Find where the given text appears and provide that cell's center as (X, Y) coordinate. 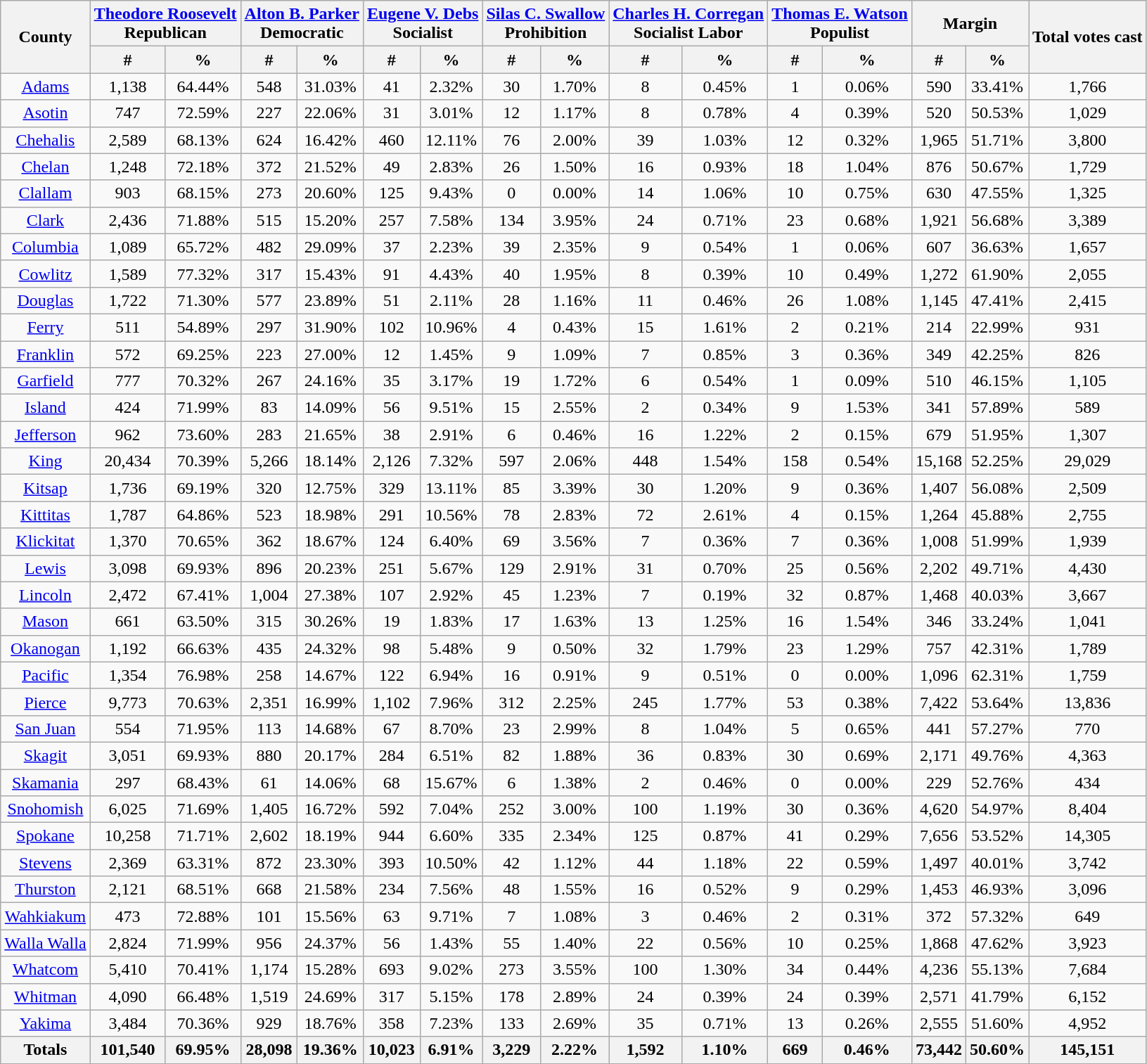
9.02% (451, 970)
0.93% (724, 167)
15.20% (331, 220)
1.55% (574, 890)
0.09% (866, 381)
Charles H. CorreganSocialist Labor (688, 24)
53.64% (997, 702)
2.69% (574, 1023)
10,023 (391, 1050)
1,370 (128, 541)
23.30% (331, 863)
1.38% (574, 783)
12.75% (331, 488)
1,787 (128, 515)
14.06% (331, 783)
70.65% (203, 541)
25 (795, 568)
5,266 (269, 461)
3,051 (128, 755)
8.70% (451, 729)
223 (269, 354)
29.09% (331, 247)
2,171 (938, 755)
2.22% (574, 1050)
2.92% (451, 595)
0.32% (866, 140)
56.08% (997, 488)
53 (795, 702)
448 (646, 461)
28,098 (269, 1050)
16.99% (331, 702)
0.21% (866, 327)
15.28% (331, 970)
129 (511, 568)
520 (938, 113)
31.90% (331, 327)
227 (269, 113)
71.69% (203, 809)
4,430 (1087, 568)
66.63% (203, 648)
3,484 (128, 1023)
777 (128, 381)
1,589 (128, 274)
757 (938, 648)
70.36% (203, 1023)
1,868 (938, 943)
Ferry (45, 327)
31.03% (331, 86)
18 (795, 167)
1.10% (724, 1050)
1,325 (1087, 193)
5,410 (128, 970)
2,509 (1087, 488)
Lincoln (45, 595)
72.88% (203, 916)
2,571 (938, 996)
0.19% (724, 595)
San Juan (45, 729)
283 (269, 435)
880 (269, 755)
944 (391, 836)
134 (511, 220)
10.56% (451, 515)
2.06% (574, 461)
679 (938, 435)
1,248 (128, 167)
14.09% (331, 408)
Garfield (45, 381)
7.32% (451, 461)
64.86% (203, 515)
1,921 (938, 220)
3,389 (1087, 220)
434 (1087, 783)
896 (269, 568)
0.83% (724, 755)
1.95% (574, 274)
73.60% (203, 435)
3.56% (574, 541)
962 (128, 435)
1,029 (1087, 113)
69.19% (203, 488)
101,540 (128, 1050)
Jefferson (45, 435)
1.88% (574, 755)
Pacific (45, 675)
1,264 (938, 515)
2,589 (128, 140)
1.70% (574, 86)
37 (391, 247)
21.52% (331, 167)
Okanogan (45, 648)
Chelan (45, 167)
931 (1087, 327)
315 (269, 622)
40 (511, 274)
76 (511, 140)
6.51% (451, 755)
47.41% (997, 300)
10.96% (451, 327)
929 (269, 1023)
0.68% (866, 220)
82 (511, 755)
2,121 (128, 890)
15,168 (938, 461)
0.45% (724, 86)
2.11% (451, 300)
22.99% (997, 327)
1,453 (938, 890)
1,008 (938, 541)
358 (391, 1023)
69.25% (203, 354)
Eugene V. DebsSocialist (423, 24)
53.52% (997, 836)
1,729 (1087, 167)
Adams (45, 86)
113 (269, 729)
24.16% (331, 381)
1.25% (724, 622)
0.85% (724, 354)
482 (269, 247)
145,151 (1087, 1050)
Island (45, 408)
2.25% (574, 702)
122 (391, 675)
1,041 (1087, 622)
2,369 (128, 863)
234 (391, 890)
1.29% (866, 648)
27.38% (331, 595)
473 (128, 916)
693 (391, 970)
18.76% (331, 1023)
0.38% (866, 702)
Klickitat (45, 541)
King (45, 461)
61 (269, 783)
45 (511, 595)
Skagit (45, 755)
70.32% (203, 381)
27.00% (331, 354)
72.59% (203, 113)
1,138 (128, 86)
51.60% (997, 1023)
0.50% (574, 648)
1.50% (574, 167)
42 (511, 863)
64.44% (203, 86)
548 (269, 86)
85 (511, 488)
57.27% (997, 729)
257 (391, 220)
71.71% (203, 836)
335 (511, 836)
2,472 (128, 595)
54.89% (203, 327)
11 (646, 300)
1,965 (938, 140)
2.55% (574, 408)
51.71% (997, 140)
72 (646, 515)
Total votes cast (1087, 37)
1.72% (574, 381)
Mason (45, 622)
20,434 (128, 461)
77.32% (203, 274)
102 (391, 327)
1,105 (1087, 381)
Cowlitz (45, 274)
4,090 (128, 996)
Theodore RooseveltRepublican (165, 24)
62.31% (997, 675)
101 (269, 916)
1.63% (574, 622)
0.31% (866, 916)
2.89% (574, 996)
6.91% (451, 1050)
Stevens (45, 863)
393 (391, 863)
589 (1087, 408)
124 (391, 541)
5.15% (451, 996)
12.11% (451, 140)
515 (269, 220)
2.61% (724, 515)
91 (391, 274)
0.52% (724, 890)
10,258 (128, 836)
3,096 (1087, 890)
4,363 (1087, 755)
Thomas E. WatsonPopulist (840, 24)
2.35% (574, 247)
8,404 (1087, 809)
2,555 (938, 1023)
158 (795, 461)
Clallam (45, 193)
6,025 (128, 809)
66.48% (203, 996)
1.83% (451, 622)
55 (511, 943)
4.43% (451, 274)
2,351 (269, 702)
44 (646, 863)
Silas C. SwallowProhibition (546, 24)
577 (269, 300)
83 (269, 408)
6.94% (451, 675)
245 (646, 702)
624 (269, 140)
22.06% (331, 113)
7.96% (451, 702)
1.22% (724, 435)
252 (511, 809)
3.39% (574, 488)
341 (938, 408)
29,029 (1087, 461)
70.41% (203, 970)
2,202 (938, 568)
1.43% (451, 943)
Franklin (45, 354)
10.50% (451, 863)
590 (938, 86)
3.01% (451, 113)
1,497 (938, 863)
3,667 (1087, 595)
312 (511, 702)
Totals (45, 1050)
1,004 (269, 595)
5.48% (451, 648)
Whitman (45, 996)
1,519 (269, 996)
3.95% (574, 220)
18.67% (331, 541)
76.98% (203, 675)
Margin (970, 24)
251 (391, 568)
Lewis (45, 568)
1,272 (938, 274)
523 (269, 515)
1,354 (128, 675)
19.36% (331, 1050)
78 (511, 515)
0.25% (866, 943)
63.31% (203, 863)
1.06% (724, 193)
36.63% (997, 247)
20.60% (331, 193)
3.00% (574, 809)
1.40% (574, 943)
362 (269, 541)
20.23% (331, 568)
3.17% (451, 381)
Walla Walla (45, 943)
1,145 (938, 300)
4,236 (938, 970)
Columbia (45, 247)
1,736 (128, 488)
68.51% (203, 890)
1,096 (938, 675)
6.60% (451, 836)
607 (938, 247)
3,923 (1087, 943)
51.95% (997, 435)
1.30% (724, 970)
Whatcom (45, 970)
51.99% (997, 541)
16.72% (331, 809)
460 (391, 140)
49.71% (997, 568)
69 (511, 541)
1.23% (574, 595)
14,305 (1087, 836)
7,422 (938, 702)
Thurston (45, 890)
1,405 (269, 809)
1.53% (866, 408)
50.60% (997, 1050)
747 (128, 113)
258 (269, 675)
21.58% (331, 890)
1.79% (724, 648)
2.00% (574, 140)
0.44% (866, 970)
4,620 (938, 809)
51 (391, 300)
20.17% (331, 755)
1,766 (1087, 86)
0.34% (724, 408)
23.89% (331, 300)
63.50% (203, 622)
1,657 (1087, 247)
554 (128, 729)
1.45% (451, 354)
41.79% (997, 996)
46.93% (997, 890)
1.18% (724, 863)
70.63% (203, 702)
511 (128, 327)
6.40% (451, 541)
424 (128, 408)
1.03% (724, 140)
597 (511, 461)
826 (1087, 354)
1.09% (574, 354)
40.03% (997, 595)
649 (1087, 916)
70.39% (203, 461)
15.43% (331, 274)
46.15% (997, 381)
2,602 (269, 836)
572 (128, 354)
7,656 (938, 836)
54.97% (997, 809)
67 (391, 729)
229 (938, 783)
Yakima (45, 1023)
770 (1087, 729)
24.32% (331, 648)
72.18% (203, 167)
903 (128, 193)
872 (269, 863)
0.26% (866, 1023)
2.99% (574, 729)
2.34% (574, 836)
1.20% (724, 488)
24.37% (331, 943)
0.59% (866, 863)
0.65% (866, 729)
Alton B. ParkerDemocratic (302, 24)
14.67% (331, 675)
3,098 (128, 568)
33.41% (997, 86)
6,152 (1087, 996)
Asotin (45, 113)
49.76% (997, 755)
56.68% (997, 220)
267 (269, 381)
4,952 (1087, 1023)
45.88% (997, 515)
3,742 (1087, 863)
57.32% (997, 916)
592 (391, 809)
36 (646, 755)
18.14% (331, 461)
15.56% (331, 916)
1,192 (128, 648)
Kittitas (45, 515)
5.67% (451, 568)
1,789 (1087, 648)
956 (269, 943)
18.98% (331, 515)
98 (391, 648)
67.41% (203, 595)
17 (511, 622)
1,089 (128, 247)
73,442 (938, 1050)
69.95% (203, 1050)
61.90% (997, 274)
Douglas (45, 300)
5 (795, 729)
57.89% (997, 408)
1.12% (574, 863)
50.67% (997, 167)
2,126 (391, 461)
2.32% (451, 86)
Skamania (45, 783)
3,229 (511, 1050)
320 (269, 488)
65.72% (203, 247)
0.51% (724, 675)
1.61% (724, 327)
1,307 (1087, 435)
1,759 (1087, 675)
68.15% (203, 193)
1.16% (574, 300)
52.76% (997, 783)
9.51% (451, 408)
1,468 (938, 595)
7.56% (451, 890)
7.04% (451, 809)
Pierce (45, 702)
68.43% (203, 783)
1.17% (574, 113)
Snohomish (45, 809)
435 (269, 648)
133 (511, 1023)
47.62% (997, 943)
346 (938, 622)
Kitsap (45, 488)
2,755 (1087, 515)
47.55% (997, 193)
2,436 (128, 220)
0.75% (866, 193)
876 (938, 167)
1,102 (391, 702)
Chehalis (45, 140)
661 (128, 622)
52.25% (997, 461)
284 (391, 755)
42.25% (997, 354)
2,415 (1087, 300)
0.70% (724, 568)
24.69% (331, 996)
7,684 (1087, 970)
291 (391, 515)
0.49% (866, 274)
1.77% (724, 702)
1.19% (724, 809)
50.53% (997, 113)
County (45, 37)
21.65% (331, 435)
7.58% (451, 220)
3.55% (574, 970)
1,722 (128, 300)
13.11% (451, 488)
1,407 (938, 488)
28 (511, 300)
0.91% (574, 675)
16.42% (331, 140)
71.88% (203, 220)
49 (391, 167)
Spokane (45, 836)
0.69% (866, 755)
1,592 (646, 1050)
14 (646, 193)
349 (938, 354)
42.31% (997, 648)
178 (511, 996)
441 (938, 729)
71.95% (203, 729)
669 (795, 1050)
1,174 (269, 970)
3,800 (1087, 140)
18.19% (331, 836)
0.78% (724, 113)
214 (938, 327)
38 (391, 435)
33.24% (997, 622)
9.43% (451, 193)
2,824 (128, 943)
9,773 (128, 702)
34 (795, 970)
55.13% (997, 970)
13,836 (1087, 702)
2,055 (1087, 274)
630 (938, 193)
Wahkiakum (45, 916)
0.43% (574, 327)
14.68% (331, 729)
668 (269, 890)
329 (391, 488)
40.01% (997, 863)
68.13% (203, 140)
1,939 (1087, 541)
9.71% (451, 916)
Clark (45, 220)
15.67% (451, 783)
510 (938, 381)
7.23% (451, 1023)
107 (391, 595)
30.26% (331, 622)
63 (391, 916)
2.23% (451, 247)
71.30% (203, 300)
48 (511, 890)
68 (391, 783)
